Search for the cell housing the specified text and yield its (x, y) center coordinate. 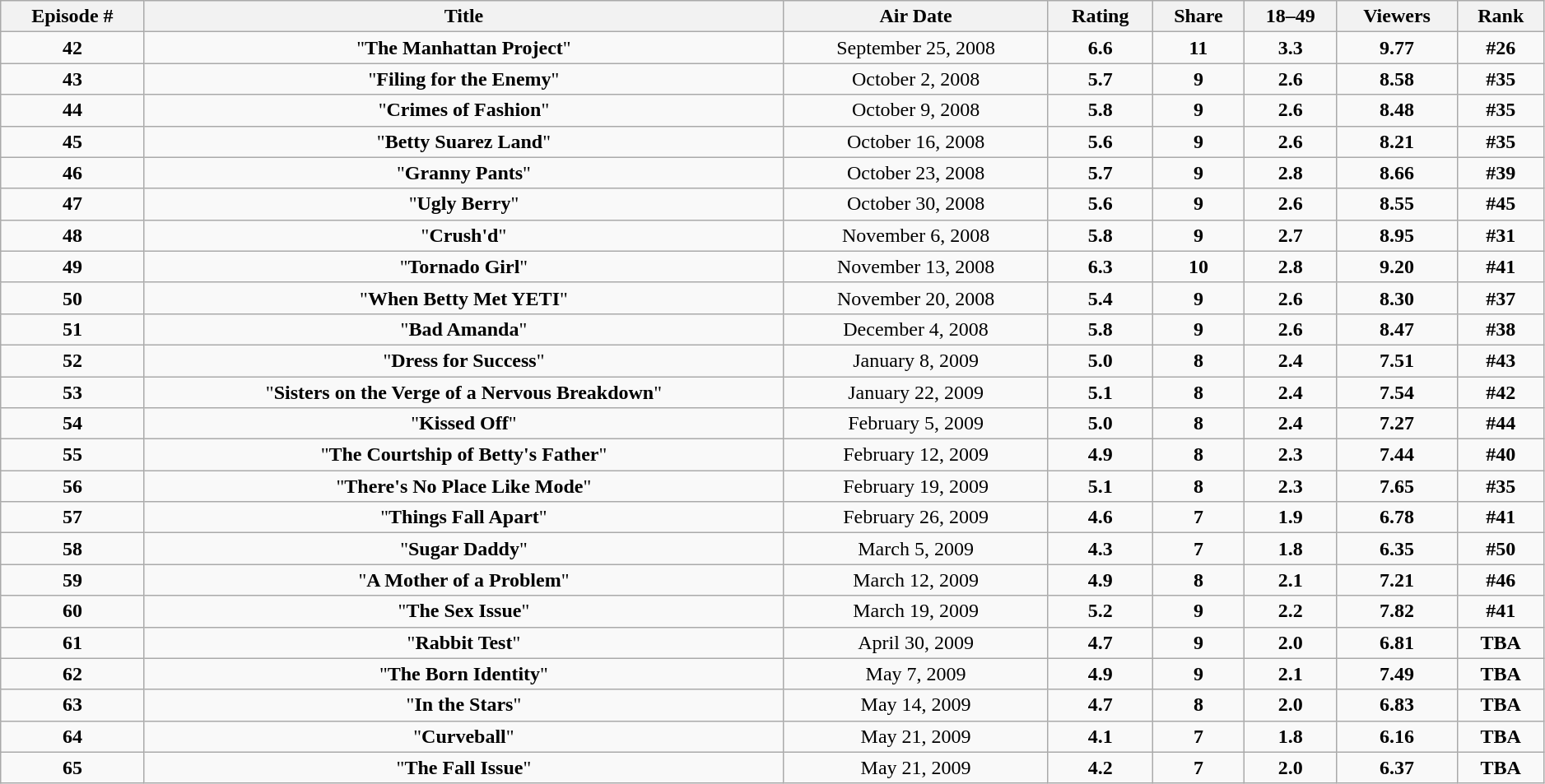
6.78 (1397, 517)
8.95 (1397, 235)
5.4 (1100, 298)
7.54 (1397, 392)
8.30 (1397, 298)
September 25, 2008 (915, 48)
Rating (1100, 16)
#40 (1501, 455)
56 (72, 486)
4.3 (1100, 549)
60 (72, 611)
45 (72, 141)
62 (72, 674)
October 16, 2008 (915, 141)
6.83 (1397, 705)
"Sisters on the Verge of a Nervous Breakdown" (464, 392)
8.66 (1397, 173)
#38 (1501, 329)
4.1 (1100, 736)
February 5, 2009 (915, 424)
6.35 (1397, 549)
March 12, 2009 (915, 580)
December 4, 2008 (915, 329)
8.47 (1397, 329)
6.16 (1397, 736)
9.20 (1397, 267)
"Granny Pants" (464, 173)
"Filing for the Enemy" (464, 79)
March 5, 2009 (915, 549)
"Betty Suarez Land" (464, 141)
#31 (1501, 235)
7.21 (1397, 580)
52 (72, 360)
#37 (1501, 298)
65 (72, 768)
7.27 (1397, 424)
49 (72, 267)
"Things Fall Apart" (464, 517)
"When Betty Met YETI" (464, 298)
64 (72, 736)
May 7, 2009 (915, 674)
53 (72, 392)
2.2 (1291, 611)
Title (464, 16)
#43 (1501, 360)
3.3 (1291, 48)
"The Fall Issue" (464, 768)
#26 (1501, 48)
50 (72, 298)
6.37 (1397, 768)
"In the Stars" (464, 705)
"Dress for Success" (464, 360)
#39 (1501, 173)
51 (72, 329)
42 (72, 48)
9.77 (1397, 48)
"Curveball" (464, 736)
"Crimes of Fashion" (464, 110)
October 2, 2008 (915, 79)
October 9, 2008 (915, 110)
Rank (1501, 16)
7.44 (1397, 455)
48 (72, 235)
8.21 (1397, 141)
61 (72, 643)
"There's No Place Like Mode" (464, 486)
#50 (1501, 549)
"Tornado Girl" (464, 267)
#44 (1501, 424)
April 30, 2009 (915, 643)
January 8, 2009 (915, 360)
"Sugar Daddy" (464, 549)
Episode # (72, 16)
7.82 (1397, 611)
January 22, 2009 (915, 392)
63 (72, 705)
"The Born Identity" (464, 674)
54 (72, 424)
44 (72, 110)
1.9 (1291, 517)
"The Sex Issue" (464, 611)
10 (1198, 267)
5.2 (1100, 611)
February 19, 2009 (915, 486)
"Ugly Berry" (464, 204)
February 12, 2009 (915, 455)
October 23, 2008 (915, 173)
#46 (1501, 580)
46 (72, 173)
"Crush'd" (464, 235)
6.81 (1397, 643)
"The Courtship of Betty's Father" (464, 455)
43 (72, 79)
57 (72, 517)
#42 (1501, 392)
November 13, 2008 (915, 267)
8.58 (1397, 79)
7.65 (1397, 486)
Share (1198, 16)
6.6 (1100, 48)
11 (1198, 48)
59 (72, 580)
February 26, 2009 (915, 517)
7.49 (1397, 674)
November 20, 2008 (915, 298)
#45 (1501, 204)
"A Mother of a Problem" (464, 580)
55 (72, 455)
8.48 (1397, 110)
"The Manhattan Project" (464, 48)
7.51 (1397, 360)
58 (72, 549)
October 30, 2008 (915, 204)
"Bad Amanda" (464, 329)
November 6, 2008 (915, 235)
March 19, 2009 (915, 611)
47 (72, 204)
4.6 (1100, 517)
Viewers (1397, 16)
May 14, 2009 (915, 705)
6.3 (1100, 267)
4.2 (1100, 768)
2.7 (1291, 235)
18–49 (1291, 16)
8.55 (1397, 204)
"Rabbit Test" (464, 643)
"Kissed Off" (464, 424)
Air Date (915, 16)
